Scan for the cell matching the given text and deliver its [X, Y] coordinate at center. 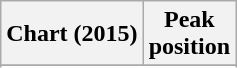
Chart (2015) [72, 34]
Peakposition [189, 34]
